Provide the (x, y) coordinate of the cell's center where the given text is located.  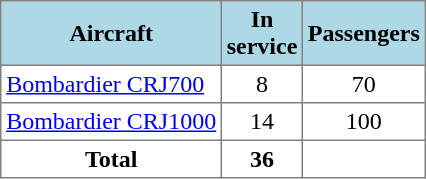
Aircraft (111, 33)
Total (111, 159)
Passengers (364, 33)
100 (364, 122)
In service (262, 33)
Bombardier CRJ700 (111, 84)
Bombardier CRJ1000 (111, 122)
8 (262, 84)
36 (262, 159)
70 (364, 84)
14 (262, 122)
